Pinpoint the cell where the given text exists, returning its [x, y] midpoint coordinate. 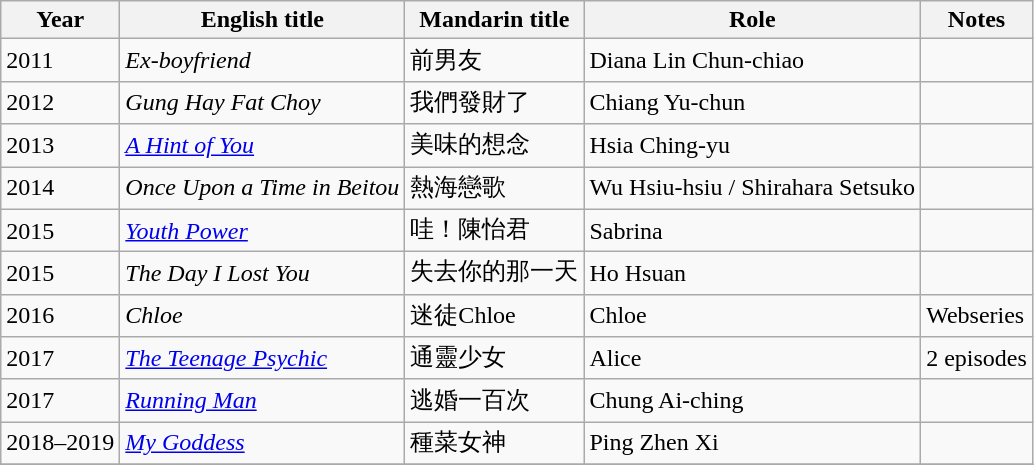
Chiang Yu-chun [752, 102]
熱海戀歌 [494, 188]
Ho Hsuan [752, 274]
Year [60, 20]
Chung Ai-ching [752, 400]
種菜女神 [494, 444]
哇！陳怡君 [494, 230]
前男友 [494, 60]
Wu Hsiu-hsiu / Shirahara Setsuko [752, 188]
Webseries [977, 316]
2 episodes [977, 358]
Sabrina [752, 230]
Alice [752, 358]
Mandarin title [494, 20]
2014 [60, 188]
美味的想念 [494, 146]
A Hint of You [262, 146]
English title [262, 20]
2012 [60, 102]
The Teenage Psychic [262, 358]
Ex-boyfriend [262, 60]
2013 [60, 146]
Role [752, 20]
2011 [60, 60]
Notes [977, 20]
Ping Zhen Xi [752, 444]
迷徒Chloe [494, 316]
My Goddess [262, 444]
Gung Hay Fat Choy [262, 102]
Diana Lin Chun-chiao [752, 60]
逃婚一百次 [494, 400]
2018–2019 [60, 444]
Youth Power [262, 230]
通靈少女 [494, 358]
2016 [60, 316]
Once Upon a Time in Beitou [262, 188]
失去你的那一天 [494, 274]
The Day I Lost You [262, 274]
我們發財了 [494, 102]
Hsia Ching-yu [752, 146]
Running Man [262, 400]
